Provide the [X, Y] coordinate of the cell's center where the given text is located.  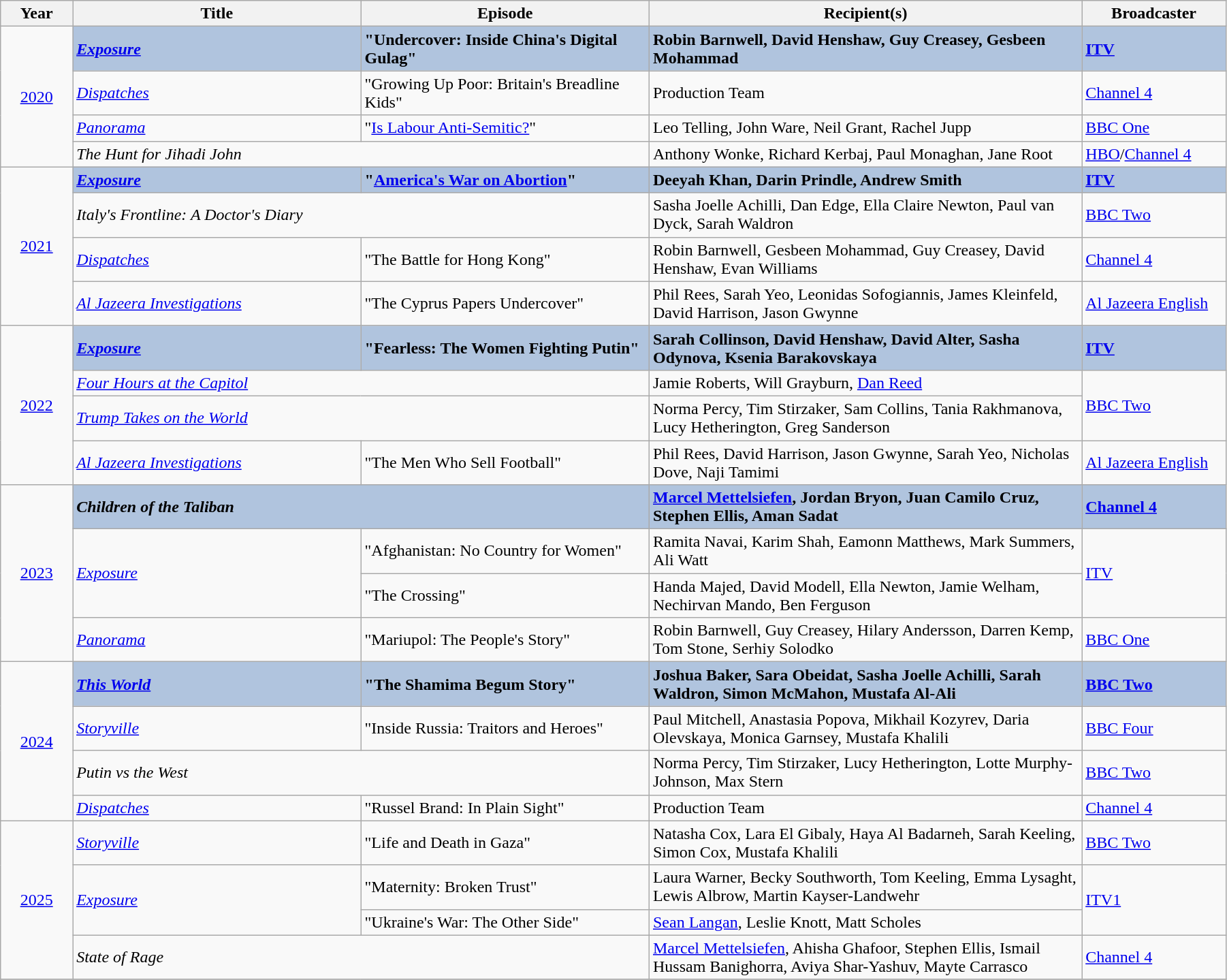
"America's War on Abortion" [505, 180]
Paul Mitchell, Anastasia Popova, Mikhail Kozyrev, Daria Olevskaya, Monica Garnsey, Mustafa Khalili [865, 729]
Italy's Frontline: A Doctor's Diary [361, 215]
"Is Labour Anti-Semitic?" [505, 128]
"Inside Russia: Traitors and Heroes" [505, 729]
"Ukraine's War: The Other Side" [505, 922]
HBO/Channel 4 [1154, 154]
Recipient(s) [865, 14]
Putin vs the West [361, 772]
Natasha Cox, Lara El Gibaly, Haya Al Badarneh, Sarah Keeling, Simon Cox, Mustafa Khalili [865, 843]
"The Men Who Sell Football" [505, 462]
Broadcaster [1154, 14]
2023 [37, 573]
2024 [37, 741]
"The Shamima Begum Story" [505, 684]
Trump Takes on the World [361, 418]
2025 [37, 900]
"Russel Brand: In Plain Sight" [505, 808]
Joshua Baker, Sara Obeidat, Sasha Joelle Achilli, Sarah Waldron, Simon McMahon, Mustafa Al-Ali [865, 684]
2020 [37, 97]
"Growing Up Poor: Britain's Breadline Kids" [505, 93]
Norma Percy, Tim Stirzaker, Sam Collins, Tania Rakhmanova, Lucy Hetherington, Greg Sanderson [865, 418]
Children of the Taliban [361, 507]
Jamie Roberts, Will Grayburn, Dan Reed [865, 383]
Four Hours at the Capitol [361, 383]
ITV1 [1154, 900]
Sasha Joelle Achilli, Dan Edge, Ella Claire Newton, Paul van Dyck, Sarah Waldron [865, 215]
Laura Warner, Becky Southworth, Tom Keeling, Emma Lysaght, Lewis Albrow, Martin Kayser-Landwehr [865, 887]
Sarah Collinson, David Henshaw, David Alter, Sasha Odynova, Ksenia Barakovskaya [865, 347]
"Afghanistan: No Country for Women" [505, 552]
Title [217, 14]
"The Battle for Hong Kong" [505, 259]
2022 [37, 405]
Phil Rees, David Harrison, Jason Gwynne, Sarah Yeo, Nicholas Dove, Naji Tamimi [865, 462]
Handa Majed, David Modell, Ella Newton, Jamie Welham, Nechirvan Mando, Ben Ferguson [865, 595]
"Undercover: Inside China's Digital Gulag" [505, 49]
This World [217, 684]
The Hunt for Jihadi John [361, 154]
Marcel Mettelsiefen, Jordan Bryon, Juan Camilo Cruz, Stephen Ellis, Aman Sadat [865, 507]
Norma Percy, Tim Stirzaker, Lucy Hetherington, Lotte Murphy-Johnson, Max Stern [865, 772]
Leo Telling, John Ware, Neil Grant, Rachel Jupp [865, 128]
Robin Barnwell, Gesbeen Mohammad, Guy Creasey, David Henshaw, Evan Williams [865, 259]
Anthony Wonke, Richard Kerbaj, Paul Monaghan, Jane Root [865, 154]
"The Cyprus Papers Undercover" [505, 304]
Marcel Mettelsiefen, Ahisha Ghafoor, Stephen Ellis, Ismail Hussam Banighorra, Aviya Shar-Yashuv, Mayte Carrasco [865, 958]
Episode [505, 14]
Year [37, 14]
Robin Barnwell, David Henshaw, Guy Creasey, Gesbeen Mohammad [865, 49]
Phil Rees, Sarah Yeo, Leonidas Sofogiannis, James Kleinfeld, David Harrison, Jason Gwynne [865, 304]
Sean Langan, Leslie Knott, Matt Scholes [865, 922]
"Mariupol: The People's Story" [505, 640]
"Fearless: The Women Fighting Putin" [505, 347]
"The Crossing" [505, 595]
Deeyah Khan, Darin Prindle, Andrew Smith [865, 180]
State of Rage [361, 958]
Ramita Navai, Karim Shah, Eamonn Matthews, Mark Summers, Ali Watt [865, 552]
2021 [37, 247]
Robin Barnwell, Guy Creasey, Hilary Andersson, Darren Kemp, Tom Stone, Serhiy Solodko [865, 640]
BBC Four [1154, 729]
"Life and Death in Gaza" [505, 843]
"Maternity: Broken Trust" [505, 887]
